For the text-containing cell, return its midpoint in [x, y] coordinate format. 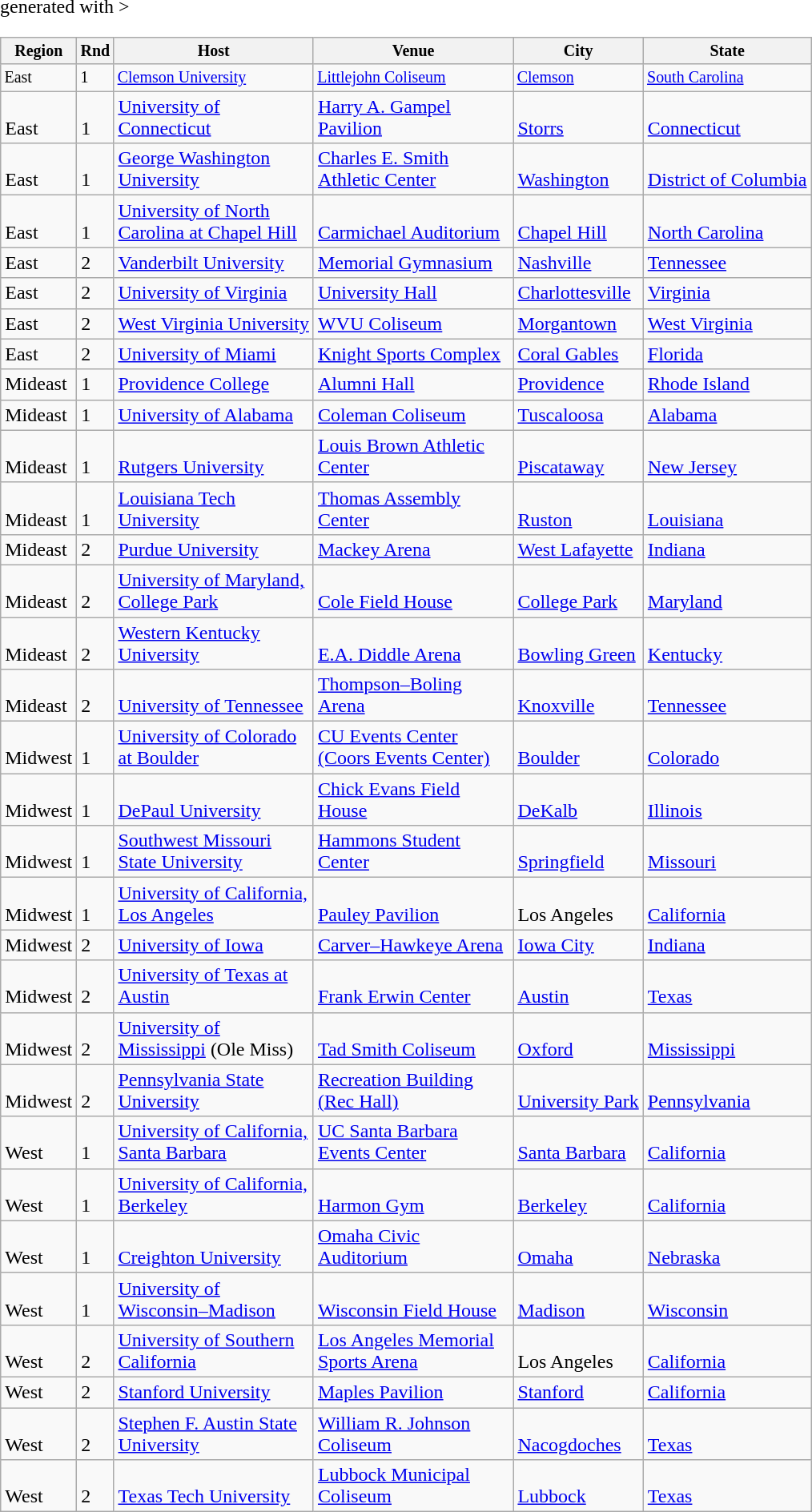
University Hall [413, 293]
South Carolina [727, 77]
Host [213, 51]
Missouri [727, 852]
Hammons Student Center [413, 852]
Connecticut [727, 117]
Colorado [727, 748]
University of Alabama [213, 415]
Mississippi [727, 1038]
Lubbock [578, 1486]
E.A. Diddle Arena [413, 642]
Storrs [578, 117]
DeKalb [578, 799]
William R. Johnson Coliseum [413, 1434]
CU Events Center (Coors Events Center) [413, 748]
UC Santa Barbara Events Center [413, 1142]
Morgantown [578, 324]
Louisiana Tech University [213, 508]
George Washington University [213, 170]
Illinois [727, 799]
Ruston [578, 508]
Nashville [578, 263]
Wisconsin Field House [413, 1299]
Harmon Gym [413, 1195]
District of Columbia [727, 170]
Alumni Hall [413, 384]
Austin [578, 987]
Pauley Pavilion [413, 903]
Clemson [578, 77]
Carver–Hawkeye Arena [413, 945]
Coral Gables [578, 354]
University of Maryland, College Park [213, 591]
Louis Brown Athletic Center [413, 456]
Pennsylvania State University [213, 1091]
Knoxville [578, 695]
DePaul University [213, 799]
Providence [578, 384]
Berkeley [578, 1195]
Iowa City [578, 945]
Littlejohn Coliseum [413, 77]
University of Wisconsin–Madison [213, 1299]
Bowling Green [578, 642]
Providence College [213, 384]
University of Texas at Austin [213, 987]
Pennsylvania [727, 1091]
State [727, 51]
Omaha Civic Auditorium [413, 1246]
University Park [578, 1091]
Carmichael Auditorium [413, 221]
Florida [727, 354]
University of Tennessee [213, 695]
University of Virginia [213, 293]
Los Angeles Memorial Sports Arena [413, 1350]
Thompson–Boling Arena [413, 695]
Memorial Gymnasium [413, 263]
Kentucky [727, 642]
University of Connecticut [213, 117]
College Park [578, 591]
Vanderbilt University [213, 263]
University of Iowa [213, 945]
Stanford [578, 1392]
Piscataway [578, 456]
Mackey Arena [413, 549]
Washington [578, 170]
Maryland [727, 591]
Santa Barbara [578, 1142]
University of North Carolina at Chapel Hill [213, 221]
Recreation Building (Rec Hall) [413, 1091]
Rhode Island [727, 384]
Tad Smith Coliseum [413, 1038]
Nebraska [727, 1246]
Omaha [578, 1246]
Charles E. Smith Athletic Center [413, 170]
Chick Evans Field House [413, 799]
Stephen F. Austin State University [213, 1434]
University of California, Santa Barbara [213, 1142]
Tuscaloosa [578, 415]
Venue [413, 51]
Alabama [727, 415]
Harry A. Gampel Pavilion [413, 117]
Louisiana [727, 508]
Oxford [578, 1038]
University of California, Los Angeles [213, 903]
West Virginia University [213, 324]
University of Colorado at Boulder [213, 748]
Region [38, 51]
Rutgers University [213, 456]
New Jersey [727, 456]
Frank Erwin Center [413, 987]
University of California, Berkeley [213, 1195]
Springfield [578, 852]
Cole Field House [413, 591]
Coleman Coliseum [413, 415]
Southwest Missouri State University [213, 852]
Western Kentucky University [213, 642]
Clemson University [213, 77]
Chapel Hill [578, 221]
University of Miami [213, 354]
Stanford University [213, 1392]
University of Mississippi (Ole Miss) [213, 1038]
West Virginia [727, 324]
Rnd [95, 51]
West Lafayette [578, 549]
Boulder [578, 748]
Thomas Assembly Center [413, 508]
Madison [578, 1299]
University of Southern California [213, 1350]
Purdue University [213, 549]
Lubbock Municipal Coliseum [413, 1486]
Wisconsin [727, 1299]
WVU Coliseum [413, 324]
Charlottesville [578, 293]
Knight Sports Complex [413, 354]
Nacogdoches [578, 1434]
Creighton University [213, 1246]
North Carolina [727, 221]
City [578, 51]
Texas Tech University [213, 1486]
Virginia [727, 293]
Maples Pavilion [413, 1392]
